Return the (x, y) coordinate for the center point of the cell that contains the specified text.  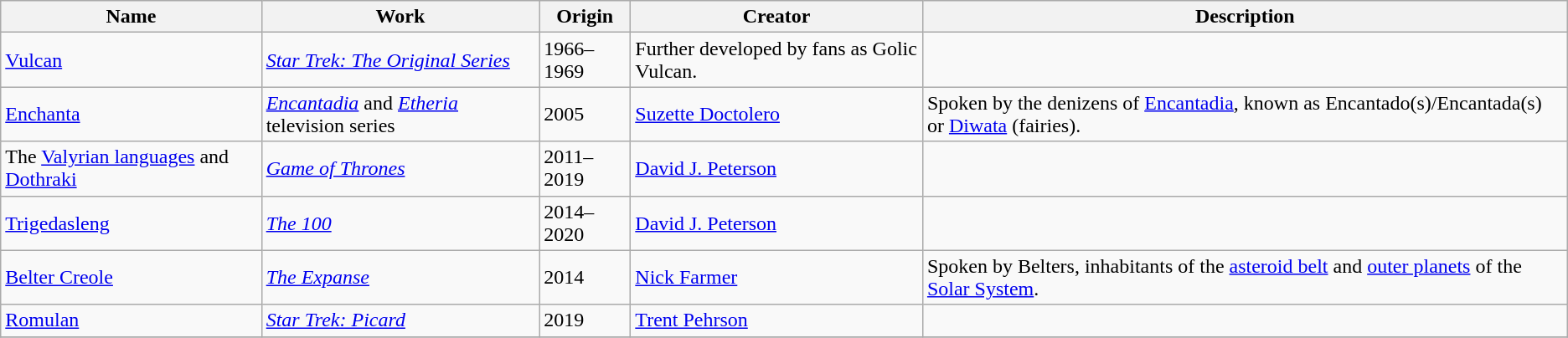
Trent Pehrson (777, 320)
2005 (585, 114)
Vulcan (131, 60)
Name (131, 17)
Romulan (131, 320)
2011–2019 (585, 169)
Spoken by the denizens of Encantadia, known as Encantado(s)/Encantada(s) or Diwata (fairies). (1245, 114)
1966–1969 (585, 60)
The Valyrian languages and Dothraki (131, 169)
Spoken by Belters, inhabitants of the asteroid belt and outer planets of the Solar System. (1245, 278)
Star Trek: The Original Series (400, 60)
Trigedasleng (131, 223)
Nick Farmer (777, 278)
Suzette Doctolero (777, 114)
Belter Creole (131, 278)
2014 (585, 278)
The Expanse (400, 278)
2014–2020 (585, 223)
Origin (585, 17)
Enchanta (131, 114)
Further developed by fans as Golic Vulcan. (777, 60)
Description (1245, 17)
Creator (777, 17)
Encantadia and Etheria television series (400, 114)
Star Trek: Picard (400, 320)
Game of Thrones (400, 169)
2019 (585, 320)
Work (400, 17)
The 100 (400, 223)
